Return [X, Y] of the center of cell containing provided text 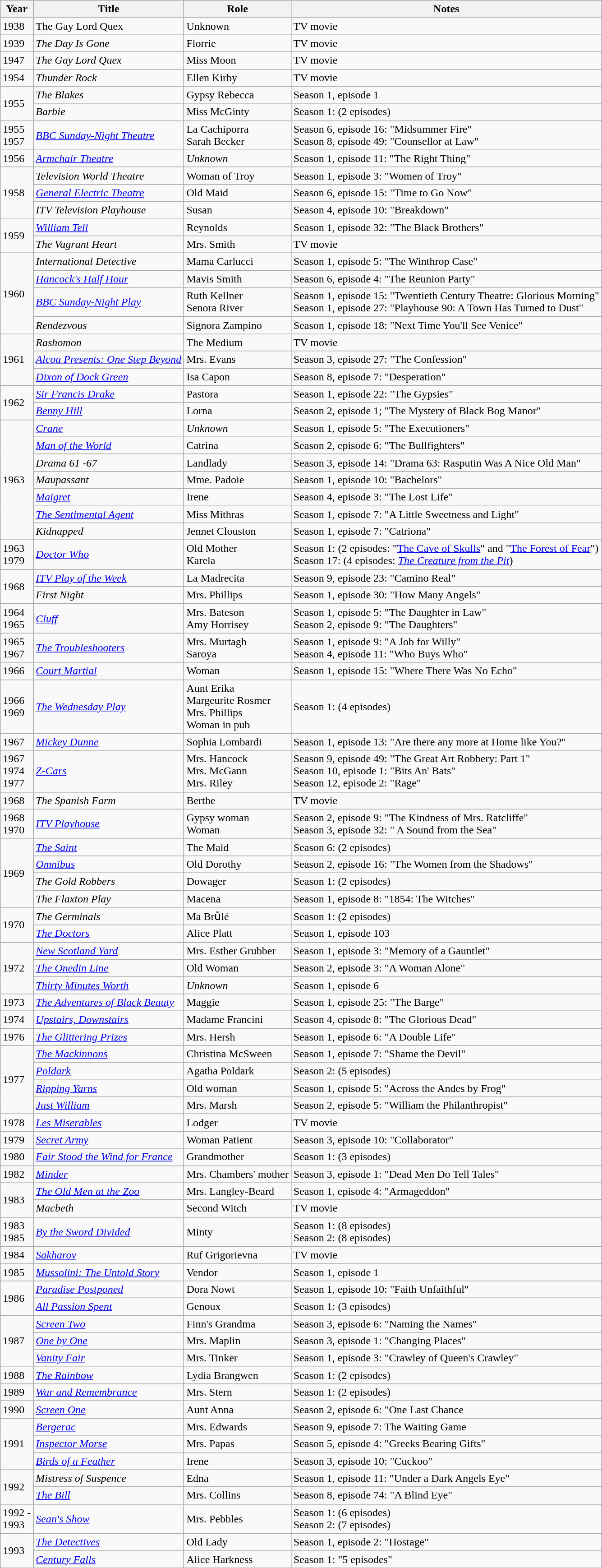
Ellen Kirby [237, 78]
Finn's Grandma [237, 1323]
The Rainbow [109, 1375]
1960 [17, 293]
Season 1, episode 18: "Next Time You'll See Venice" [446, 325]
First Night [109, 595]
Rashomon [109, 342]
Poldark [109, 1071]
Mrs. Hersh [237, 1036]
Mrs. MurtaghSaroya [237, 648]
William Tell [109, 227]
1993 [17, 1550]
1978 [17, 1123]
Season 1, episode 7: "A Little Sweetness and Light" [446, 514]
One by One [109, 1341]
Season 3, episode 27: "The Confession" [446, 360]
The Vagrant Heart [109, 245]
Pastora [237, 394]
Minder [109, 1174]
Season 1, episode 5: "Across the Andes by Frog" [446, 1088]
Mrs. Collins [237, 1495]
New Scotland Yard [109, 951]
Barbie [109, 112]
Season 6, episode 15: "Time to Go Now" [446, 193]
All Passion Spent [109, 1306]
Crane [109, 428]
Season 1, episode 5: "The Daughter in Law"Season 2, episode 9: "The Daughters" [446, 618]
1982 [17, 1174]
Mrs. Pebbles [237, 1519]
Season 1, episode 15: "Twentieth Century Theatre: Glorious Morning"Season 1, episode 27: "Playhouse 90: A Town Has Turned to Dust" [446, 302]
Thunder Rock [109, 78]
Season 1, episode 15: "Where There Was No Echo" [446, 671]
Season 1, episode 10: "Bachelors" [446, 480]
1985 [17, 1272]
1970 [17, 925]
Season 1, episode 11: "The Right Thing" [446, 158]
Edna [237, 1478]
Ripping Yarns [109, 1088]
The Mackinnons [109, 1054]
1987 [17, 1341]
Season 1, episode 3: "Women of Troy" [446, 176]
Dora Nowt [237, 1289]
1986 [17, 1298]
19631979 [17, 555]
1972 [17, 968]
Lydia Brangwen [237, 1375]
Season 1: (2 episodes: "The Cave of Skulls" and "The Forest of Fear")Season 17: (4 episodes: The Creature from the Pit) [446, 555]
Birds of a Feather [109, 1461]
The Saint [109, 847]
Ruth KellnerSenora River [237, 302]
The Doctors [109, 934]
Season 8, episode 7: "Desperation" [446, 377]
BBC Sunday-Night Theatre [109, 135]
Omnibus [109, 864]
Season 1, episode 6 [446, 985]
Jennet Clouston [237, 532]
Aunt Anna [237, 1410]
196719741977 [17, 771]
1989 [17, 1392]
Season 1, episode 7: "Shame the Devil" [446, 1054]
1959 [17, 236]
Season 2, episode 9: "The Kindness of Mrs. Ratcliffe"Season 3, episode 32: " A Sound from the Sea" [446, 824]
1963 [17, 480]
Season 2, episode 1; "The Mystery of Black Bog Manor" [446, 411]
Dixon of Dock Green [109, 377]
Old Woman [237, 968]
Season 3, episode 10: "Collaborator" [446, 1140]
Miss Moon [237, 60]
Genoux [237, 1306]
Television World Theatre [109, 176]
19831985 [17, 1232]
La CachiporraSarah Becker [237, 135]
Season 1, episode 9: "A Job for Willy"Season 4, episode 11: "Who Buys Who" [446, 648]
Screen One [109, 1410]
Alcoa Presents: One Step Beyond [109, 360]
Mrs. Stern [237, 1392]
1980 [17, 1157]
Minty [237, 1232]
Court Martial [109, 671]
Title [109, 9]
Season 1, episode 2: "Hostage" [446, 1542]
Dowager [237, 881]
Mrs. Langley-Beard [237, 1191]
Season 9, episode 23: "Camino Real" [446, 578]
Grandmother [237, 1157]
Season 9, episode 7: The Waiting Game [446, 1427]
1954 [17, 78]
1962 [17, 402]
Kidnapped [109, 532]
The Spanish Farm [109, 800]
The Medium [237, 342]
Old Maid [237, 193]
ITV Playhouse [109, 824]
Season 1, episode 7: "Catriona" [446, 532]
Lodger [237, 1123]
Doctor Who [109, 555]
War and Remembrance [109, 1392]
Hancock's Half Hour [109, 279]
Season 1, episode 8: "1854: The Witches" [446, 898]
19661969 [17, 707]
Mrs. Maplin [237, 1341]
Mrs. Evans [237, 360]
1961 [17, 360]
1947 [17, 60]
1983 [17, 1200]
Year [17, 9]
1956 [17, 158]
Season 2, episode 6: "One Last Chance [446, 1410]
Vendor [237, 1272]
19551957 [17, 135]
Mrs. HancockMrs. McGannMrs. Riley [237, 771]
Season 4, episode 3: "The Lost Life" [446, 497]
1939 [17, 43]
1955 [17, 103]
Season 1, episode 30: "How Many Angels" [446, 595]
Mrs. Edwards [237, 1427]
Isa Capon [237, 377]
Mickey Dunne [109, 742]
Season 1: (8 episodes)Season 2: (8 episodes) [446, 1232]
Just William [109, 1105]
By the Sword Divided [109, 1232]
La Madrecita [237, 578]
Mavis Smith [237, 279]
Z-Cars [109, 771]
Alice Harkness [237, 1559]
Season 2, episode 6: "The Bullfighters" [446, 445]
1973 [17, 1002]
Season 1, episode 6: "A Double Life" [446, 1036]
Catrina [237, 445]
Ma Brǔlé [237, 916]
The Troubleshooters [109, 648]
1967 [17, 742]
Aunt ErikaMargeurite RosmerMrs. PhillipsWoman in pub [237, 707]
1979 [17, 1140]
Maigret [109, 497]
1992 [17, 1487]
Paradise Postponed [109, 1289]
Season 8, episode 74: "A Blind Eye" [446, 1495]
International Detective [109, 262]
Agatha Poldark [237, 1071]
Miss McGinty [237, 112]
Mama Carlucci [237, 262]
The Bill [109, 1495]
Old Lady [237, 1542]
Christina McSween [237, 1054]
Signora Zampino [237, 325]
Mrs. Marsh [237, 1105]
1984 [17, 1255]
Mrs. Esther Grubber [237, 951]
The Day Is Gone [109, 43]
ITV Television Playhouse [109, 210]
Sakharov [109, 1255]
Man of the World [109, 445]
Berthe [237, 800]
Notes [446, 9]
Old Dorothy [237, 864]
Miss Mithras [237, 514]
1977 [17, 1080]
1988 [17, 1375]
Sophia Lombardi [237, 742]
Mussolini: The Untold Story [109, 1272]
Season 1, episode 5: "The Executioners" [446, 428]
Mrs. Chambers' mother [237, 1174]
Landlady [237, 463]
Lorna [237, 411]
Season 4, episode 8: "The Glorious Dead" [446, 1019]
Benny Hill [109, 411]
1974 [17, 1019]
Sir Francis Drake [109, 394]
Season 2, episode 16: "The Women from the Shadows" [446, 864]
Season 1, episode 4: "Armageddon" [446, 1191]
Season 1, episode 5: "The Winthrop Case" [446, 262]
1938 [17, 26]
ITV Play of the Week [109, 578]
Inspector Morse [109, 1444]
Season 1, episode 103 [446, 934]
Bergerac [109, 1427]
The Old Men at the Zoo [109, 1191]
Season 3, episode 10: "Cuckoo" [446, 1461]
Season 1, episode 32: "The Black Brothers" [446, 227]
1969 [17, 873]
Season 1, episode 22: "The Gypsies" [446, 394]
Ruf Grigorievna [237, 1255]
Season 3, episode 6: "Naming the Names" [446, 1323]
Maupassant [109, 480]
Season 2, episode 5: "William the Philanthropist" [446, 1105]
Old woman [237, 1088]
Mrs. Phillips [237, 595]
1990 [17, 1410]
Fair Stood the Wind for France [109, 1157]
The Maid [237, 847]
Mme. Padoie [237, 480]
Season 1, episode 10: "Faith Unfaithful" [446, 1289]
Screen Two [109, 1323]
The Flaxton Play [109, 898]
Role [237, 9]
Mrs. Papas [237, 1444]
Drama 61 -67 [109, 463]
Season 1, episode 3: "Memory of a Gauntlet" [446, 951]
Season 9, episode 49: "The Great Art Robbery: Part 1"Season 10, episode 1: "Bits An' Bats"Season 12, episode 2: "Rage" [446, 771]
Susan [237, 210]
Century Falls [109, 1559]
Season 3, episode 1: "Dead Men Do Tell Tales" [446, 1174]
Old MotherKarela [237, 555]
Mistress of Suspence [109, 1478]
The Detectives [109, 1542]
19641965 [17, 618]
Les Miserables [109, 1123]
Maggie [237, 1002]
Thirty Minutes Worth [109, 985]
19681970 [17, 824]
Alice Platt [237, 934]
BBC Sunday-Night Play [109, 302]
Rendezvous [109, 325]
Upstairs, Downstairs [109, 1019]
Woman [237, 671]
Season 1, episode 3: "Crawley of Queen's Crawley" [446, 1358]
Season 2: (5 episodes) [446, 1071]
The Adventures of Black Beauty [109, 1002]
Reynolds [237, 227]
Armchair Theatre [109, 158]
Madame Francini [237, 1019]
Macena [237, 898]
Woman of Troy [237, 176]
Florrie [237, 43]
Season 1, episode 13: "Are there any more at Home like You?" [446, 742]
General Electric Theatre [109, 193]
Woman Patient [237, 1140]
Season 1: "5 episodes" [446, 1559]
Mrs. Smith [237, 245]
Cluff [109, 618]
19651967 [17, 648]
Season 1: (6 episodes)Season 2: (7 episodes) [446, 1519]
The Germinals [109, 916]
The Onedin Line [109, 968]
Gypsy womanWoman [237, 824]
Mrs. Tinker [237, 1358]
Season 2, episode 3: "A Woman Alone" [446, 968]
Macbeth [109, 1208]
The Sentimental Agent [109, 514]
1966 [17, 671]
1991 [17, 1444]
1992 -1993 [17, 1519]
Season 5, episode 4: "Greeks Bearing Gifts" [446, 1444]
Season 6: (2 episodes) [446, 847]
The Blakes [109, 95]
Season 6, episode 16: "Midsummer Fire"Season 8, episode 49: "Counsellor at Law" [446, 135]
The Glittering Prizes [109, 1036]
1976 [17, 1036]
Season 6, episode 4: "The Reunion Party" [446, 279]
Season 1, episode 25: "The Barge" [446, 1002]
Vanity Fair [109, 1358]
Gypsy Rebecca [237, 95]
Mrs. BatesonAmy Horrisey [237, 618]
Sean's Show [109, 1519]
Season 1: (4 episodes) [446, 707]
Season 1, episode 11: "Under a Dark Angels Eye" [446, 1478]
1958 [17, 193]
The Wednesday Play [109, 707]
Season 3, episode 14: "Drama 63: Rasputin Was A Nice Old Man" [446, 463]
Second Witch [237, 1208]
Season 3, episode 1: "Changing Places" [446, 1341]
The Gold Robbers [109, 881]
Season 4, episode 10: "Breakdown" [446, 210]
Secret Army [109, 1140]
